For the text-containing cell, return its midpoint in [X, Y] coordinate format. 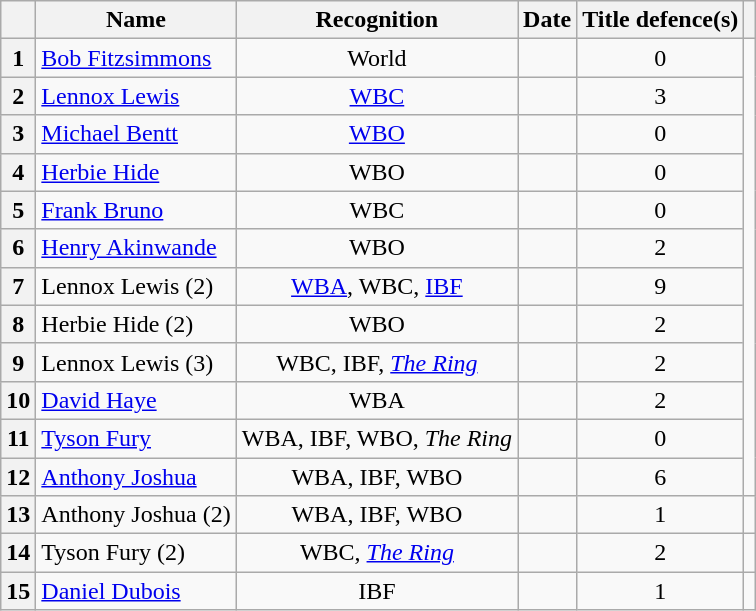
Anthony Joshua [136, 477]
Recognition [376, 20]
12 [18, 477]
Name [136, 20]
Lennox Lewis (3) [136, 362]
Lennox Lewis [136, 96]
Tyson Fury [136, 438]
Frank Bruno [136, 210]
Daniel Dubois [136, 591]
IBF [376, 591]
Herbie Hide (2) [136, 324]
Lennox Lewis (2) [136, 286]
7 [18, 286]
Michael Bentt [136, 134]
Henry Akinwande [136, 248]
Tyson Fury (2) [136, 553]
WBA, IBF, WBO, The Ring [376, 438]
Date [548, 20]
Title defence(s) [660, 20]
WBC, IBF, The Ring [376, 362]
4 [18, 172]
WBA, WBC, IBF [376, 286]
13 [18, 515]
11 [18, 438]
8 [18, 324]
15 [18, 591]
World [376, 58]
5 [18, 210]
David Haye [136, 400]
10 [18, 400]
WBA [376, 400]
WBC, The Ring [376, 553]
Bob Fitzsimmons [136, 58]
Herbie Hide [136, 172]
Anthony Joshua (2) [136, 515]
14 [18, 553]
